Determine the [x, y] coordinate at the center of the cell enclosing the given text.  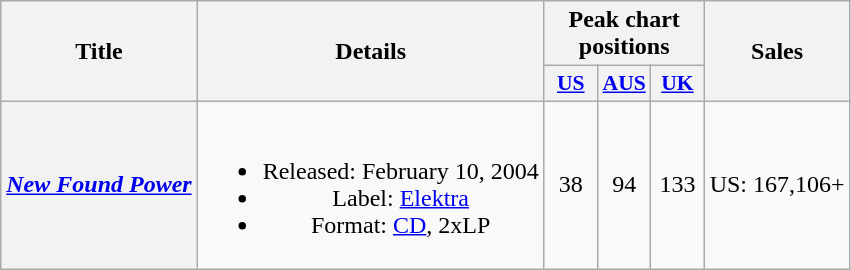
AUS [624, 84]
94 [624, 184]
Details [370, 52]
UK [678, 84]
Title [99, 52]
38 [570, 184]
US: 167,106+ [777, 184]
New Found Power [99, 184]
Sales [777, 52]
US [570, 84]
Released: February 10, 2004Label: ElektraFormat: CD, 2xLP [370, 184]
133 [678, 184]
Peak chart positions [624, 34]
